Search for the cell housing the specified text and yield its (x, y) center coordinate. 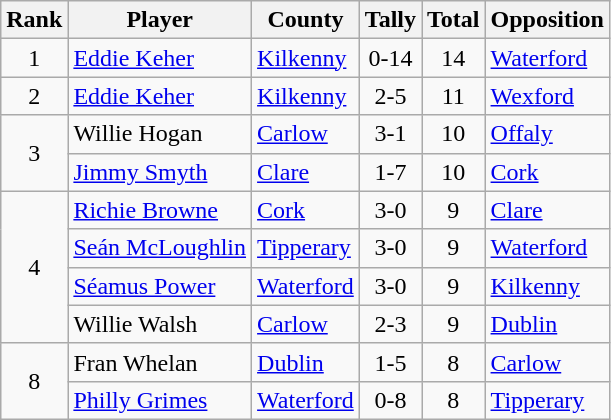
Seán McLoughlin (160, 248)
1-7 (390, 172)
2-3 (390, 324)
2 (34, 96)
Willie Walsh (160, 324)
Offaly (547, 134)
Fran Whelan (160, 362)
Rank (34, 20)
Willie Hogan (160, 134)
Richie Browne (160, 210)
County (306, 20)
Opposition (547, 20)
0-14 (390, 58)
Wexford (547, 96)
3-1 (390, 134)
2-5 (390, 96)
11 (454, 96)
4 (34, 267)
1-5 (390, 362)
Total (454, 20)
Philly Grimes (160, 400)
3 (34, 153)
Jimmy Smyth (160, 172)
14 (454, 58)
0-8 (390, 400)
Séamus Power (160, 286)
Tally (390, 20)
1 (34, 58)
Player (160, 20)
